Provide the [x, y] coordinate of the cell's center where the given text is located.  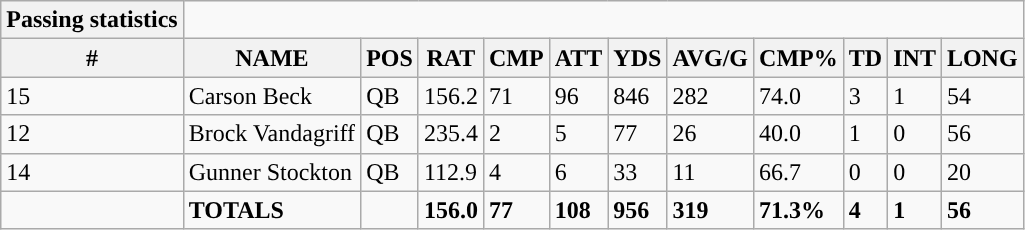
96 [578, 96]
71 [516, 96]
TOTALS [272, 210]
CMP% [799, 58]
846 [638, 96]
15 [92, 96]
11 [710, 172]
Carson Beck [272, 96]
3 [865, 96]
108 [578, 210]
AVG/G [710, 58]
Passing statistics [92, 20]
66.7 [799, 172]
54 [982, 96]
6 [578, 172]
INT [915, 58]
YDS [638, 58]
319 [710, 210]
5 [578, 134]
235.4 [450, 134]
Gunner Stockton [272, 172]
33 [638, 172]
2 [516, 134]
112.9 [450, 172]
Brock Vandagriff [272, 134]
NAME [272, 58]
40.0 [799, 134]
ATT [578, 58]
LONG [982, 58]
POS [390, 58]
RAT [450, 58]
74.0 [799, 96]
156.0 [450, 210]
282 [710, 96]
12 [92, 134]
956 [638, 210]
26 [710, 134]
# [92, 58]
20 [982, 172]
14 [92, 172]
CMP [516, 58]
TD [865, 58]
71.3% [799, 210]
156.2 [450, 96]
